Output the [x, y] coordinate of the center of the cell containing the given text.  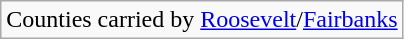
Counties carried by Roosevelt/Fairbanks [202, 20]
